Determine the [X, Y] coordinate at the center of the cell enclosing the given text.  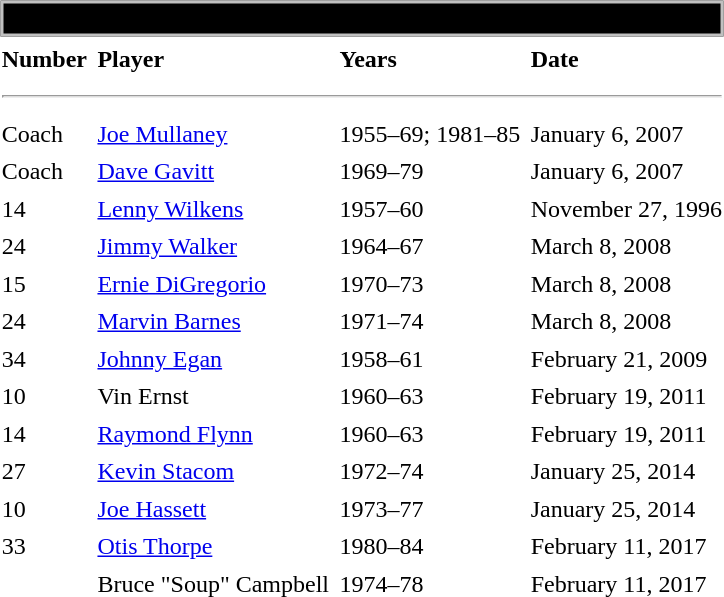
1972–74 [430, 471]
Joe Hassett [214, 509]
Lenny Wilkens [214, 209]
Joe Mullaney [214, 134]
February 11, 2017 [626, 547]
1973–77 [430, 509]
1958–61 [430, 359]
Raymond Flynn [214, 434]
Vin Ernst [214, 397]
Ernie DiGregorio [214, 284]
November 27, 1996 [626, 209]
Johnny Egan [214, 359]
Number [44, 59]
Marvin Barnes [214, 321]
"Friars Legends" [362, 18]
1970–73 [430, 284]
15 [44, 284]
Date [626, 59]
1980–84 [430, 547]
1971–74 [430, 321]
27 [44, 471]
Kevin Stacom [214, 471]
1957–60 [430, 209]
Jimmy Walker [214, 247]
Years [430, 59]
Player [214, 59]
1964–67 [430, 247]
February 21, 2009 [626, 359]
33 [44, 547]
34 [44, 359]
1955–69; 1981–85 [430, 134]
1969–79 [430, 171]
Otis Thorpe [214, 547]
Dave Gavitt [214, 171]
